From the cell containing the given text, extract its center point as [X, Y] coordinate. 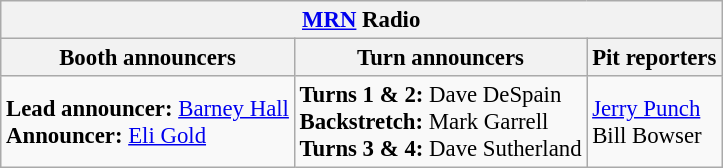
Booth announcers [148, 58]
Jerry PunchBill Bowser [654, 122]
Turn announcers [440, 58]
Lead announcer: Barney HallAnnouncer: Eli Gold [148, 122]
MRN Radio [362, 20]
Pit reporters [654, 58]
Turns 1 & 2: Dave DeSpainBackstretch: Mark GarrellTurns 3 & 4: Dave Sutherland [440, 122]
